Detect which cell encompasses the target text, then output its (X, Y) center coordinate. 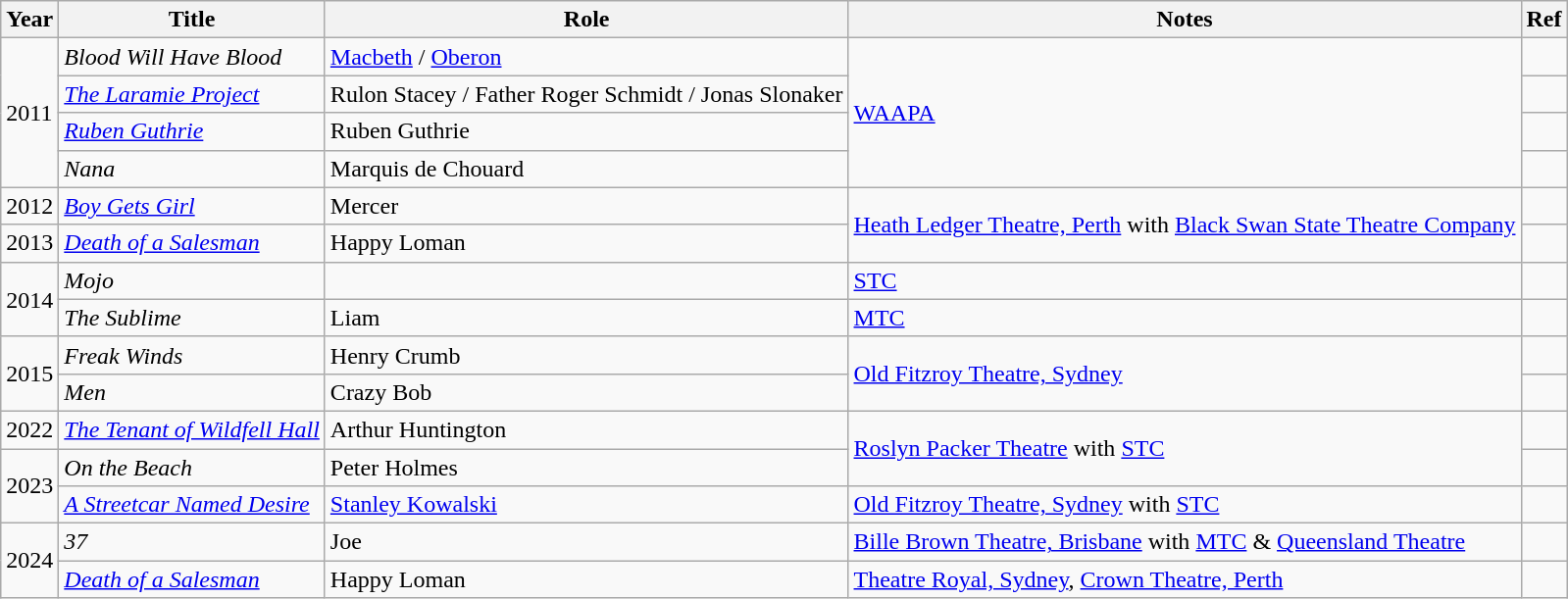
MTC (1185, 318)
2024 (29, 561)
Mojo (192, 280)
Men (192, 392)
Title (192, 20)
STC (1185, 280)
A Streetcar Named Desire (192, 505)
Crazy Bob (586, 392)
2022 (29, 429)
2011 (29, 113)
2013 (29, 243)
Theatre Royal, Sydney, Crown Theatre, Perth (1185, 579)
Mercer (586, 206)
Role (586, 20)
Notes (1185, 20)
37 (192, 542)
Arthur Huntington (586, 429)
The Laramie Project (192, 94)
WAAPA (1185, 113)
Bille Brown Theatre, Brisbane with MTC & Queensland Theatre (1185, 542)
On the Beach (192, 468)
Roslyn Packer Theatre with STC (1185, 448)
The Sublime (192, 318)
Henry Crumb (586, 355)
Macbeth / Oberon (586, 57)
The Tenant of Wildfell Hall (192, 429)
2015 (29, 374)
Heath Ledger Theatre, Perth with Black Swan State Theatre Company (1185, 225)
2023 (29, 486)
Peter Holmes (586, 468)
Rulon Stacey / Father Roger Schmidt / Jonas Slonaker (586, 94)
Old Fitzroy Theatre, Sydney with STC (1185, 505)
Blood Will Have Blood (192, 57)
Old Fitzroy Theatre, Sydney (1185, 374)
Boy Gets Girl (192, 206)
Joe (586, 542)
2014 (29, 299)
Stanley Kowalski (586, 505)
Nana (192, 169)
Year (29, 20)
2012 (29, 206)
Marquis de Chouard (586, 169)
Liam (586, 318)
Freak Winds (192, 355)
Ref (1543, 20)
